Determine the (X, Y) coordinate at the center of the cell enclosing the given text.  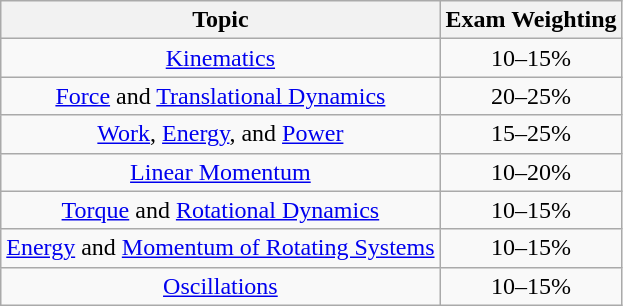
Kinematics (220, 58)
Force and Translational Dynamics (220, 96)
Torque and Rotational Dynamics (220, 210)
Energy and Momentum of Rotating Systems (220, 248)
Topic (220, 20)
Oscillations (220, 286)
Work, Energy, and Power (220, 134)
Exam Weighting (531, 20)
10–20% (531, 172)
20–25% (531, 96)
15–25% (531, 134)
Linear Momentum (220, 172)
